Return the (x, y) coordinate for the center point of the cell that contains the specified text.  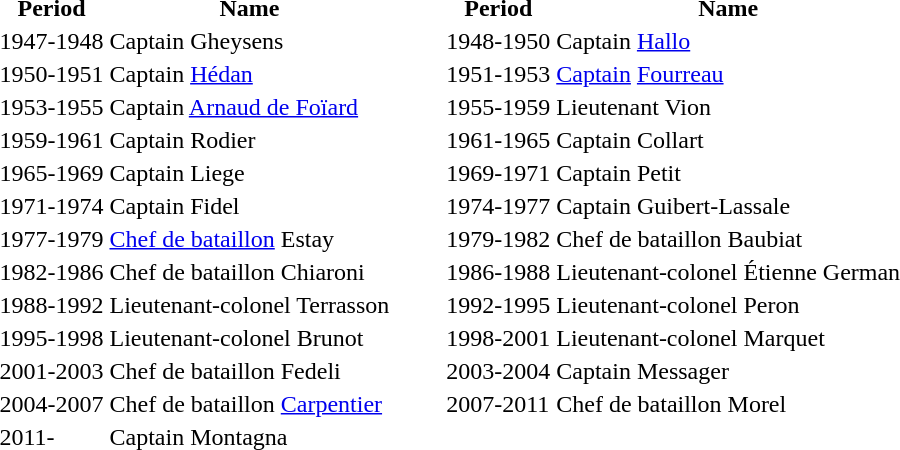
1961-1965 (498, 140)
2003-2004 (498, 371)
Chef de bataillon Chiaroni (250, 272)
Captain Rodier (250, 140)
Captain Fidel (250, 206)
1998-2001 (498, 338)
Captain Arnaud de Foïard (250, 107)
1974-1977 (498, 206)
1948-1950 (498, 41)
Captain Hédan (250, 74)
Chef de bataillon Fedeli (250, 371)
Chef de bataillon Estay (250, 239)
Lieutenant-colonel Terrasson (250, 305)
1979-1982 (498, 239)
1992-1995 (498, 305)
Lieutenant-colonel Brunot (250, 338)
1951-1953 (498, 74)
Captain Liege (250, 173)
1969-1971 (498, 173)
Chef de bataillon Carpentier (250, 404)
1955-1959 (498, 107)
Captain Gheysens (250, 41)
1986-1988 (498, 272)
2007-2011 (498, 404)
